From the cell containing the given text, extract its center point as (x, y) coordinate. 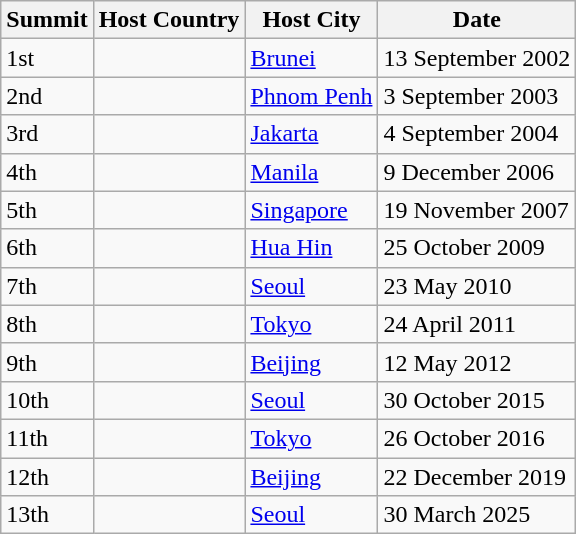
6th (47, 248)
25 October 2009 (477, 248)
Brunei (312, 58)
Host City (312, 20)
4 September 2004 (477, 134)
10th (47, 400)
Hua Hin (312, 248)
9 December 2006 (477, 172)
Phnom Penh (312, 96)
23 May 2010 (477, 286)
19 November 2007 (477, 210)
8th (47, 324)
22 December 2019 (477, 477)
9th (47, 362)
3rd (47, 134)
13 September 2002 (477, 58)
Date (477, 20)
5th (47, 210)
Manila (312, 172)
11th (47, 438)
Summit (47, 20)
4th (47, 172)
13th (47, 515)
30 March 2025 (477, 515)
1st (47, 58)
26 October 2016 (477, 438)
Jakarta (312, 134)
12 May 2012 (477, 362)
3 September 2003 (477, 96)
24 April 2011 (477, 324)
Host Country (169, 20)
2nd (47, 96)
12th (47, 477)
7th (47, 286)
30 October 2015 (477, 400)
Singapore (312, 210)
